Detect which cell encompasses the target text, then output its (X, Y) center coordinate. 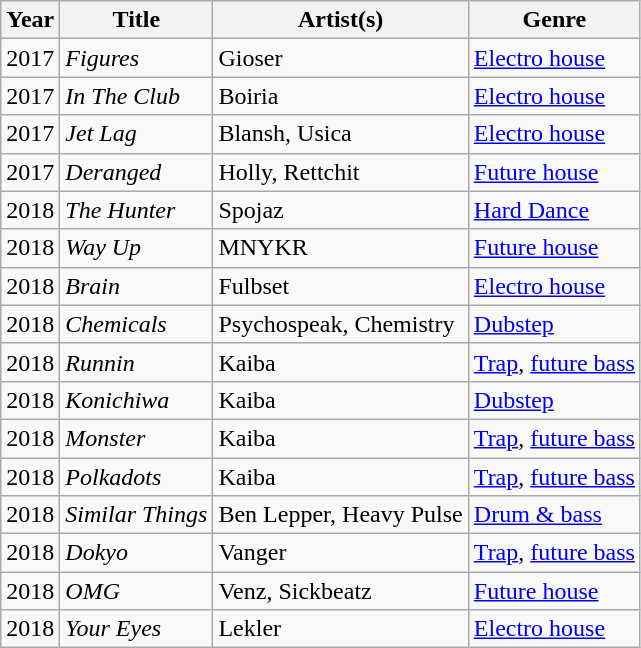
Your Eyes (136, 629)
Psychospeak, Chemistry (340, 324)
Way Up (136, 248)
Boiria (340, 96)
OMG (136, 591)
Venz, Sickbeatz (340, 591)
MNYKR (340, 248)
Runnin (136, 362)
Konichiwa (136, 400)
Genre (554, 20)
Deranged (136, 172)
Ben Lepper, Heavy Pulse (340, 515)
Drum & bass (554, 515)
Similar Things (136, 515)
Artist(s) (340, 20)
Title (136, 20)
Figures (136, 58)
In The Club (136, 96)
Hard Dance (554, 210)
Spojaz (340, 210)
Dokyo (136, 553)
Monster (136, 438)
Holly, Rettchit (340, 172)
Blansh, Usica (340, 134)
The Hunter (136, 210)
Chemicals (136, 324)
Gioser (340, 58)
Polkadots (136, 477)
Fulbset (340, 286)
Jet Lag (136, 134)
Lekler (340, 629)
Vanger (340, 553)
Year (30, 20)
Brain (136, 286)
